Search for the cell housing the specified text and yield its [X, Y] center coordinate. 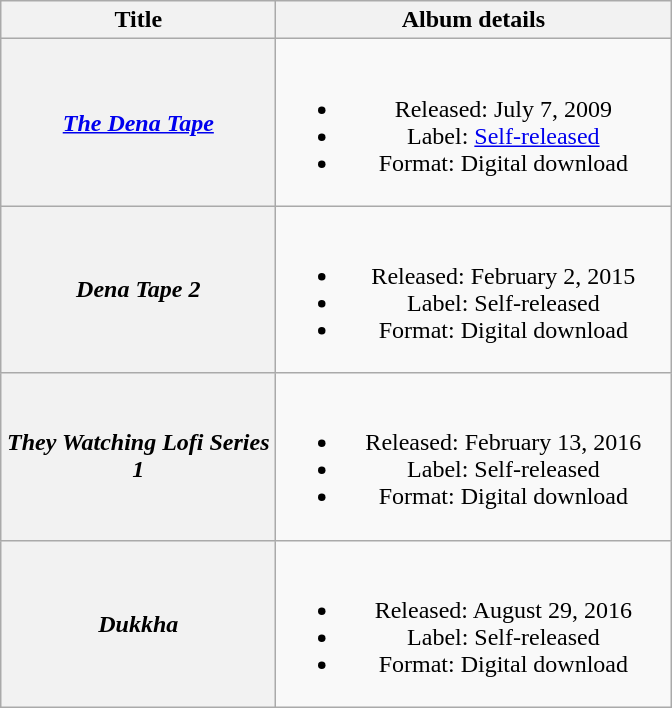
The Dena Tape [138, 122]
Title [138, 20]
Released: July 7, 2009Label: Self-releasedFormat: Digital download [474, 122]
Dukkha [138, 624]
They Watching Lofi Series 1 [138, 456]
Album details [474, 20]
Released: February 13, 2016Label: Self-releasedFormat: Digital download [474, 456]
Released: August 29, 2016Label: Self-releasedFormat: Digital download [474, 624]
Dena Tape 2 [138, 290]
Released: February 2, 2015Label: Self-releasedFormat: Digital download [474, 290]
